Provide the [x, y] coordinate of the cell's center where the given text is located.  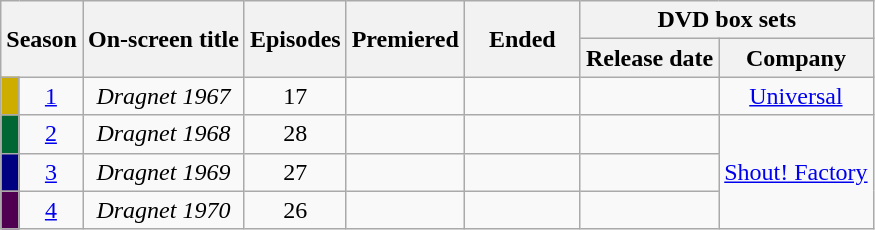
17 [295, 96]
Shout! Factory [796, 172]
Dragnet 1969 [163, 172]
1 [50, 96]
DVD box sets [726, 20]
Season [42, 39]
Universal [796, 96]
26 [295, 210]
Release date [649, 58]
Dragnet 1967 [163, 96]
Premiered [405, 39]
Company [796, 58]
4 [50, 210]
2 [50, 134]
Dragnet 1970 [163, 210]
3 [50, 172]
Ended [522, 39]
28 [295, 134]
Episodes [295, 39]
Dragnet 1968 [163, 134]
On-screen title [163, 39]
27 [295, 172]
